Capture the cell that displays the provided text and extract its [X, Y] central coordinate. 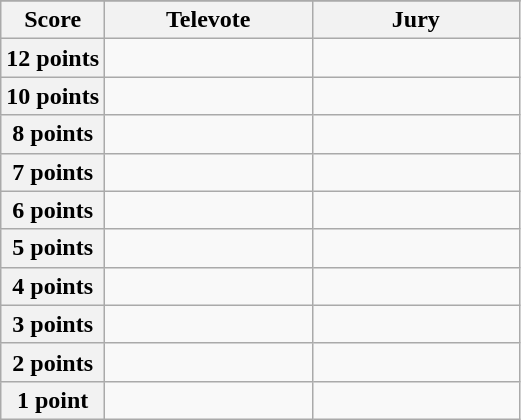
4 points [53, 286]
Jury [416, 20]
Televote [209, 20]
12 points [53, 58]
3 points [53, 324]
8 points [53, 134]
5 points [53, 248]
2 points [53, 362]
1 point [53, 400]
6 points [53, 210]
Score [53, 20]
10 points [53, 96]
7 points [53, 172]
